Return the [x, y] coordinate for the center point of the cell that contains the specified text.  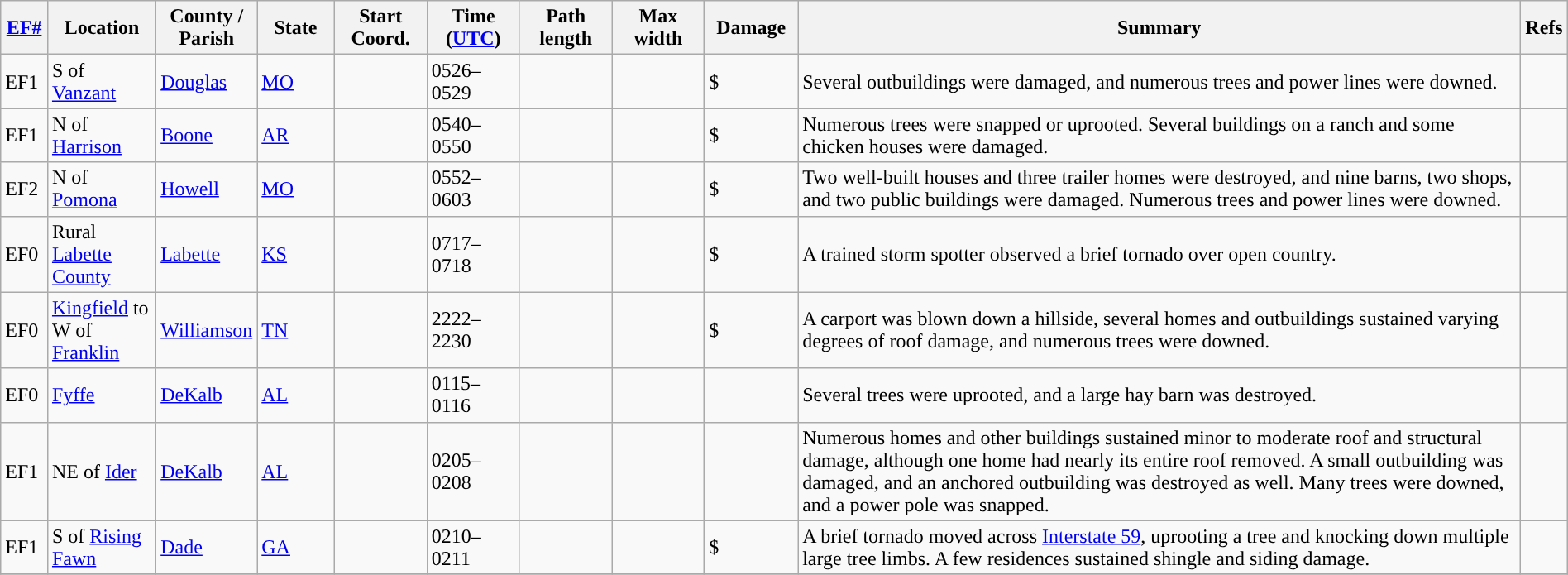
0540–0550 [473, 136]
N of Pomona [101, 189]
State [296, 28]
Damage [751, 28]
Numerous trees were snapped or uprooted. Several buildings on a ranch and some chicken houses were damaged. [1159, 136]
A trained storm spotter observed a brief tornado over open country. [1159, 254]
Location [101, 28]
Summary [1159, 28]
Howell [207, 189]
2222–2230 [473, 330]
Start Coord. [380, 28]
EF# [25, 28]
N of Harrison [101, 136]
Several outbuildings were damaged, and numerous trees and power lines were downed. [1159, 81]
A carport was blown down a hillside, several homes and outbuildings sustained varying degrees of roof damage, and numerous trees were downed. [1159, 330]
Time (UTC) [473, 28]
S of Rising Fawn [101, 548]
EF2 [25, 189]
Path length [566, 28]
0526–0529 [473, 81]
GA [296, 548]
Max width [658, 28]
0552–0603 [473, 189]
Several trees were uprooted, and a large hay barn was destroyed. [1159, 395]
KS [296, 254]
0210–0211 [473, 548]
Williamson [207, 330]
Refs [1545, 28]
Dade [207, 548]
Kingfield to W of Franklin [101, 330]
TN [296, 330]
0717–0718 [473, 254]
Rural Labette County [101, 254]
S of Vanzant [101, 81]
AR [296, 136]
Boone [207, 136]
County / Parish [207, 28]
0205–0208 [473, 472]
0115–0116 [473, 395]
Fyffe [101, 395]
Labette [207, 254]
NE of Ider [101, 472]
Douglas [207, 81]
